For the text-containing cell, return its midpoint in [X, Y] coordinate format. 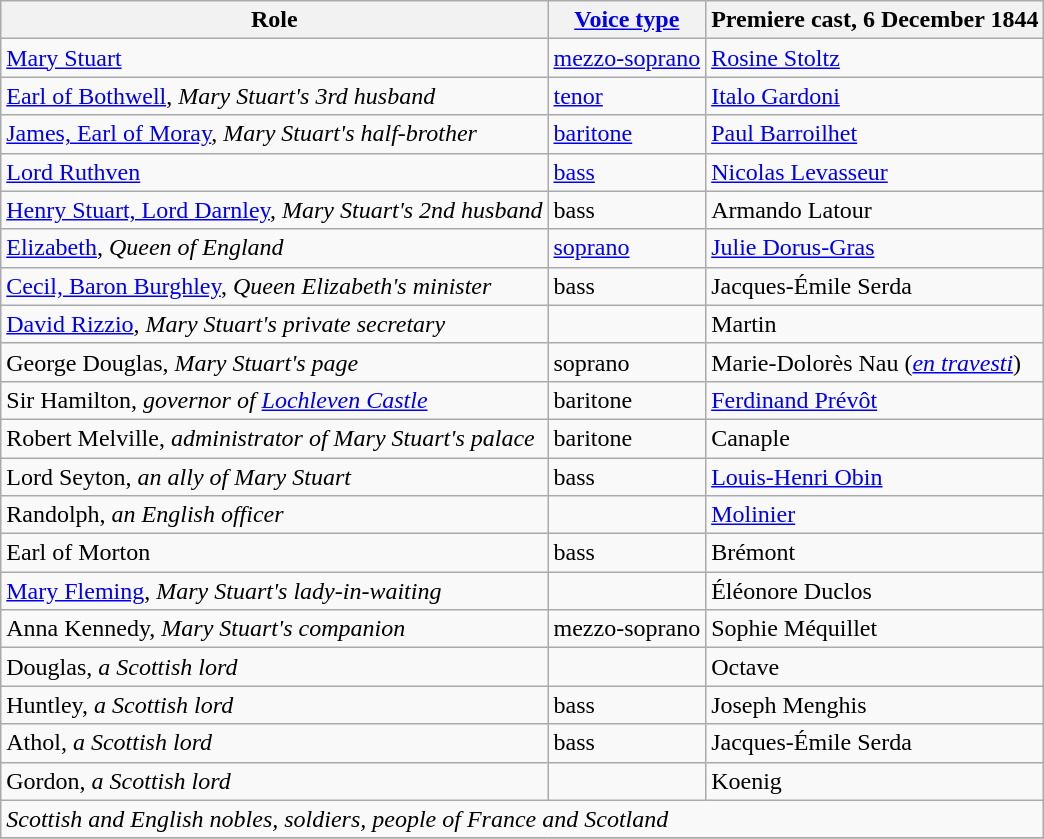
tenor [627, 96]
Octave [875, 667]
Joseph Menghis [875, 705]
Brémont [875, 553]
George Douglas, Mary Stuart's page [274, 362]
Role [274, 20]
Mary Fleming, Mary Stuart's lady-in-waiting [274, 591]
Randolph, an English officer [274, 515]
Premiere cast, 6 December 1844 [875, 20]
Anna Kennedy, Mary Stuart's companion [274, 629]
Molinier [875, 515]
Éléonore Duclos [875, 591]
Elizabeth, Queen of England [274, 248]
Earl of Bothwell, Mary Stuart's 3rd husband [274, 96]
Voice type [627, 20]
Mary Stuart [274, 58]
Sophie Méquillet [875, 629]
Paul Barroilhet [875, 134]
Rosine Stoltz [875, 58]
Louis-Henri Obin [875, 477]
Koenig [875, 781]
Henry Stuart, Lord Darnley, Mary Stuart's 2nd husband [274, 210]
Earl of Morton [274, 553]
Douglas, a Scottish lord [274, 667]
James, Earl of Moray, Mary Stuart's half-brother [274, 134]
Robert Melville, administrator of Mary Stuart's palace [274, 438]
Huntley, a Scottish lord [274, 705]
David Rizzio, Mary Stuart's private secretary [274, 324]
Martin [875, 324]
Marie-Dolorès Nau (en travesti) [875, 362]
Sir Hamilton, governor of Lochleven Castle [274, 400]
Julie Dorus-Gras [875, 248]
Italo Gardoni [875, 96]
Scottish and English nobles, soldiers, people of France and Scotland [522, 819]
Athol, a Scottish lord [274, 743]
Gordon, a Scottish lord [274, 781]
Armando Latour [875, 210]
Canaple [875, 438]
Cecil, Baron Burghley, Queen Elizabeth's minister [274, 286]
Lord Seyton, an ally of Mary Stuart [274, 477]
Nicolas Levasseur [875, 172]
Lord Ruthven [274, 172]
Ferdinand Prévôt [875, 400]
